Return [x, y] of the center of cell containing provided text 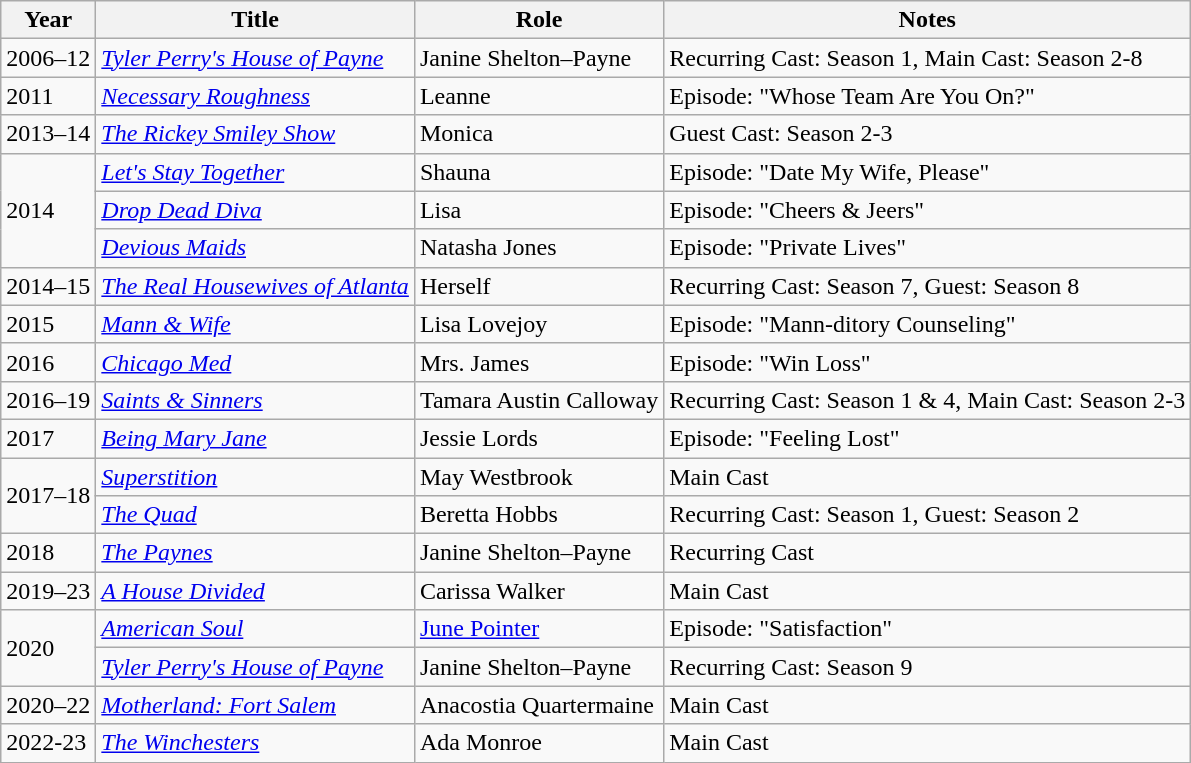
Leanne [538, 96]
June Pointer [538, 629]
2018 [48, 553]
Recurring Cast [928, 553]
2014 [48, 210]
Beretta Hobbs [538, 515]
2022-23 [48, 743]
Role [538, 20]
Episode: "Date My Wife, Please" [928, 172]
Recurring Cast: Season 1 & 4, Main Cast: Season 2-3 [928, 400]
2011 [48, 96]
American Soul [256, 629]
Natasha Jones [538, 248]
2020–22 [48, 705]
Chicago Med [256, 362]
Episode: "Feeling Lost" [928, 438]
Necessary Roughness [256, 96]
2006–12 [48, 58]
Being Mary Jane [256, 438]
2020 [48, 648]
Episode: "Cheers & Jeers" [928, 210]
The Rickey Smiley Show [256, 134]
Notes [928, 20]
Episode: "Private Lives" [928, 248]
2013–14 [48, 134]
Carissa Walker [538, 591]
Superstition [256, 477]
Episode: "Mann-ditory Counseling" [928, 324]
The Quad [256, 515]
Motherland: Fort Salem [256, 705]
2017 [48, 438]
Mann & Wife [256, 324]
Mrs. James [538, 362]
Lisa [538, 210]
A House Divided [256, 591]
Anacostia Quartermaine [538, 705]
Recurring Cast: Season 1, Guest: Season 2 [928, 515]
Episode: "Win Loss" [928, 362]
2016 [48, 362]
Year [48, 20]
Title [256, 20]
Tamara Austin Calloway [538, 400]
2016–19 [48, 400]
Episode: "Whose Team Are You On?" [928, 96]
The Real Housewives of Atlanta [256, 286]
The Paynes [256, 553]
Saints & Sinners [256, 400]
2014–15 [48, 286]
2017–18 [48, 496]
Recurring Cast: Season 7, Guest: Season 8 [928, 286]
Herself [538, 286]
May Westbrook [538, 477]
2019–23 [48, 591]
Let's Stay Together [256, 172]
The Winchesters [256, 743]
Lisa Lovejoy [538, 324]
Recurring Cast: Season 9 [928, 667]
Ada Monroe [538, 743]
Episode: "Satisfaction" [928, 629]
Monica [538, 134]
Devious Maids [256, 248]
Jessie Lords [538, 438]
Shauna [538, 172]
2015 [48, 324]
Recurring Cast: Season 1, Main Cast: Season 2-8 [928, 58]
Guest Cast: Season 2-3 [928, 134]
Drop Dead Diva [256, 210]
